From the cell containing the given text, extract its center point as [x, y] coordinate. 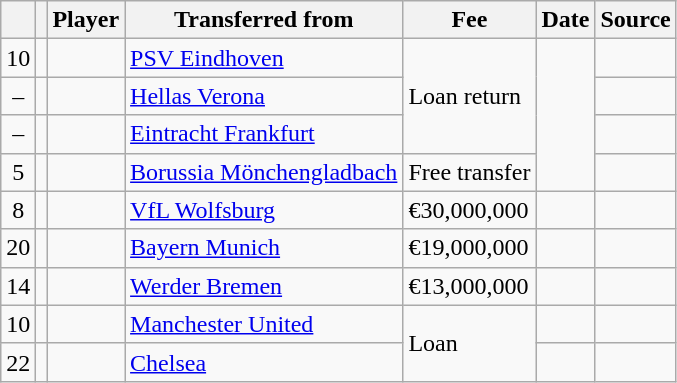
20 [18, 248]
Loan return [470, 96]
PSV Eindhoven [264, 58]
VfL Wolfsburg [264, 210]
Fee [470, 20]
Transferred from [264, 20]
Eintracht Frankfurt [264, 134]
5 [18, 172]
Player [86, 20]
Free transfer [470, 172]
€13,000,000 [470, 286]
22 [18, 362]
€30,000,000 [470, 210]
8 [18, 210]
Source [636, 20]
Chelsea [264, 362]
Bayern Munich [264, 248]
Loan [470, 343]
Hellas Verona [264, 96]
14 [18, 286]
Manchester United [264, 324]
€19,000,000 [470, 248]
Werder Bremen [264, 286]
Date [566, 20]
Borussia Mönchengladbach [264, 172]
